Find where the given text appears and provide that cell's center as (x, y) coordinate. 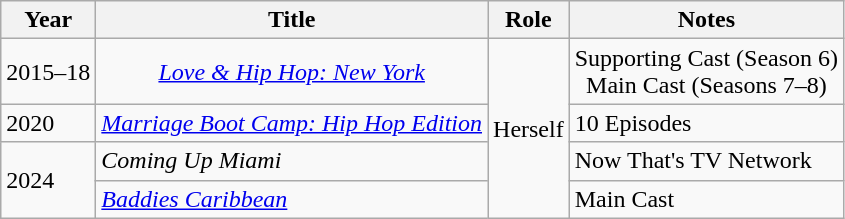
2015–18 (48, 72)
2020 (48, 123)
2024 (48, 180)
Herself (529, 128)
Now That's TV Network (706, 161)
Baddies Caribbean (292, 199)
Love & Hip Hop: New York (292, 72)
Year (48, 20)
Title (292, 20)
Notes (706, 20)
Supporting Cast (Season 6) Main Cast (Seasons 7–8) (706, 72)
10 Episodes (706, 123)
Coming Up Miami (292, 161)
Marriage Boot Camp: Hip Hop Edition (292, 123)
Main Cast (706, 199)
Role (529, 20)
